Identify which cell holds the provided text, then report its [x, y] central coordinate. 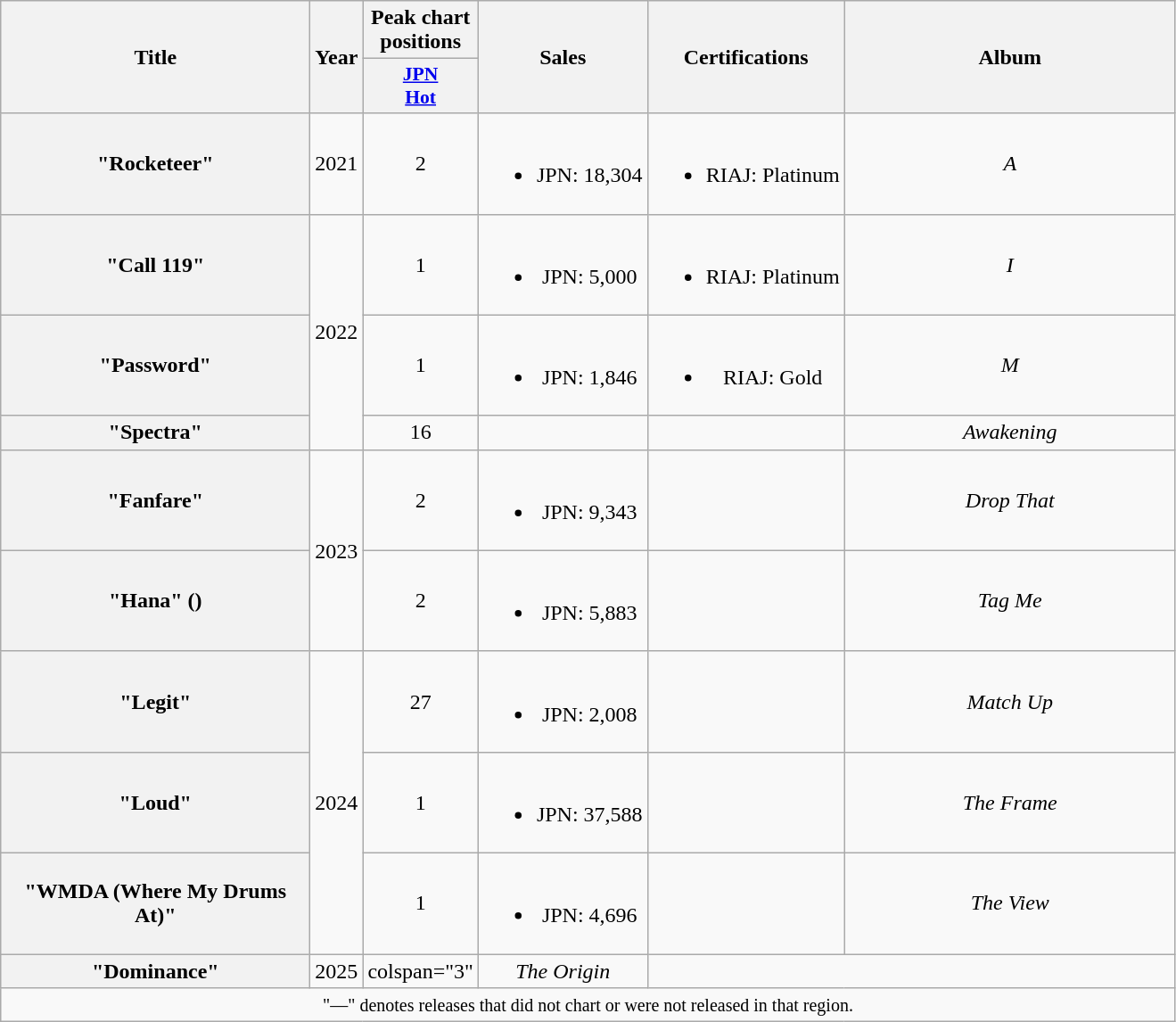
"Dominance" [155, 971]
Peak chart positions [421, 30]
colspan="3" [421, 971]
I [1009, 264]
2021 [337, 164]
Tag Me [1009, 601]
2022 [337, 332]
"Fanfare" [155, 499]
A [1009, 164]
RIAJ: Gold [745, 366]
"Rocketeer" [155, 164]
Certifications [745, 57]
"Legit" [155, 701]
"WMDA (Where My Drums At)" [155, 902]
2024 [337, 803]
2025 [337, 971]
Match Up [1009, 701]
Awakening [1009, 433]
Year [337, 57]
27 [421, 701]
"Hana" () [155, 601]
"Call 119" [155, 264]
The Origin [563, 971]
JPN: 1,846 [563, 366]
"Password" [155, 366]
"—" denotes releases that did not chart or were not released in that region. [588, 1005]
JPN: 4,696 [563, 902]
JPN: 37,588 [563, 803]
16 [421, 433]
JPN: 5,000 [563, 264]
Album [1009, 57]
2023 [337, 550]
JPN: 2,008 [563, 701]
The View [1009, 902]
M [1009, 366]
JPN: 18,304 [563, 164]
Drop That [1009, 499]
"Loud" [155, 803]
Title [155, 57]
JPNHot [421, 86]
Sales [563, 57]
"Spectra" [155, 433]
JPN: 5,883 [563, 601]
The Frame [1009, 803]
JPN: 9,343 [563, 499]
